Capture the cell that displays the provided text and extract its (x, y) central coordinate. 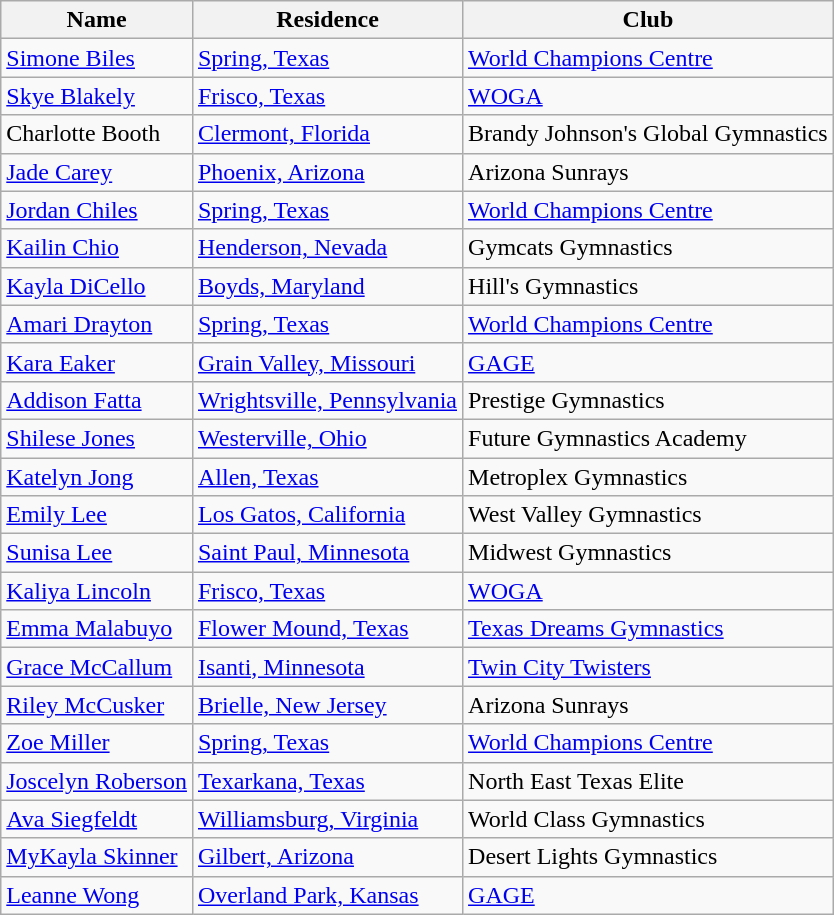
World Class Gymnastics (648, 819)
Kara Eaker (97, 362)
Zoe Miller (97, 743)
Grain Valley, Missouri (327, 362)
Westerville, Ohio (327, 438)
Ava Siegfeldt (97, 819)
Riley McCusker (97, 705)
Midwest Gymnastics (648, 553)
Desert Lights Gymnastics (648, 857)
Residence (327, 20)
Addison Fatta (97, 400)
Emily Lee (97, 515)
Texas Dreams Gymnastics (648, 629)
Club (648, 20)
Jordan Chiles (97, 210)
MyKayla Skinner (97, 857)
Henderson, Nevada (327, 248)
Texarkana, Texas (327, 781)
North East Texas Elite (648, 781)
Future Gymnastics Academy (648, 438)
Joscelyn Roberson (97, 781)
Gilbert, Arizona (327, 857)
Kaliya Lincoln (97, 591)
Grace McCallum (97, 667)
Flower Mound, Texas (327, 629)
Metroplex Gymnastics (648, 477)
Amari Drayton (97, 324)
Gymcats Gymnastics (648, 248)
Leanne Wong (97, 895)
Simone Biles (97, 58)
Clermont, Florida (327, 134)
Skye Blakely (97, 96)
Shilese Jones (97, 438)
Brielle, New Jersey (327, 705)
Allen, Texas (327, 477)
Overland Park, Kansas (327, 895)
Prestige Gymnastics (648, 400)
Wrightsville, Pennsylvania (327, 400)
Phoenix, Arizona (327, 172)
Hill's Gymnastics (648, 286)
Williamsburg, Virginia (327, 819)
Los Gatos, California (327, 515)
Sunisa Lee (97, 553)
Charlotte Booth (97, 134)
West Valley Gymnastics (648, 515)
Kayla DiCello (97, 286)
Isanti, Minnesota (327, 667)
Jade Carey (97, 172)
Twin City Twisters (648, 667)
Saint Paul, Minnesota (327, 553)
Brandy Johnson's Global Gymnastics (648, 134)
Name (97, 20)
Boyds, Maryland (327, 286)
Emma Malabuyo (97, 629)
Kailin Chio (97, 248)
Katelyn Jong (97, 477)
